Identify which cell holds the provided text, then report its [X, Y] central coordinate. 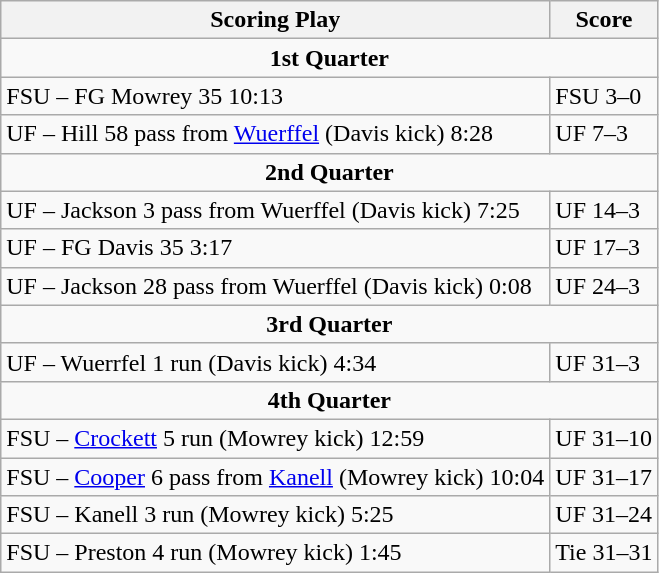
UF – Wuerrfel 1 run (Davis kick) 4:34 [276, 362]
UF – Jackson 3 pass from Wuerffel (Davis kick) 7:25 [276, 210]
1st Quarter [330, 58]
UF 14–3 [604, 210]
UF 31–24 [604, 515]
UF 17–3 [604, 248]
UF 31–3 [604, 362]
UF 31–17 [604, 477]
FSU 3–0 [604, 96]
UF – Jackson 28 pass from Wuerffel (Davis kick) 0:08 [276, 286]
3rd Quarter [330, 324]
FSU – FG Mowrey 35 10:13 [276, 96]
UF 24–3 [604, 286]
4th Quarter [330, 400]
Score [604, 20]
2nd Quarter [330, 172]
UF – Hill 58 pass from Wuerffel (Davis kick) 8:28 [276, 134]
FSU – Kanell 3 run (Mowrey kick) 5:25 [276, 515]
Scoring Play [276, 20]
FSU – Cooper 6 pass from Kanell (Mowrey kick) 10:04 [276, 477]
Tie 31–31 [604, 553]
FSU – Preston 4 run (Mowrey kick) 1:45 [276, 553]
UF 7–3 [604, 134]
UF 31–10 [604, 438]
UF – FG Davis 35 3:17 [276, 248]
FSU – Crockett 5 run (Mowrey kick) 12:59 [276, 438]
